Identify which cell holds the provided text, then report its [X, Y] central coordinate. 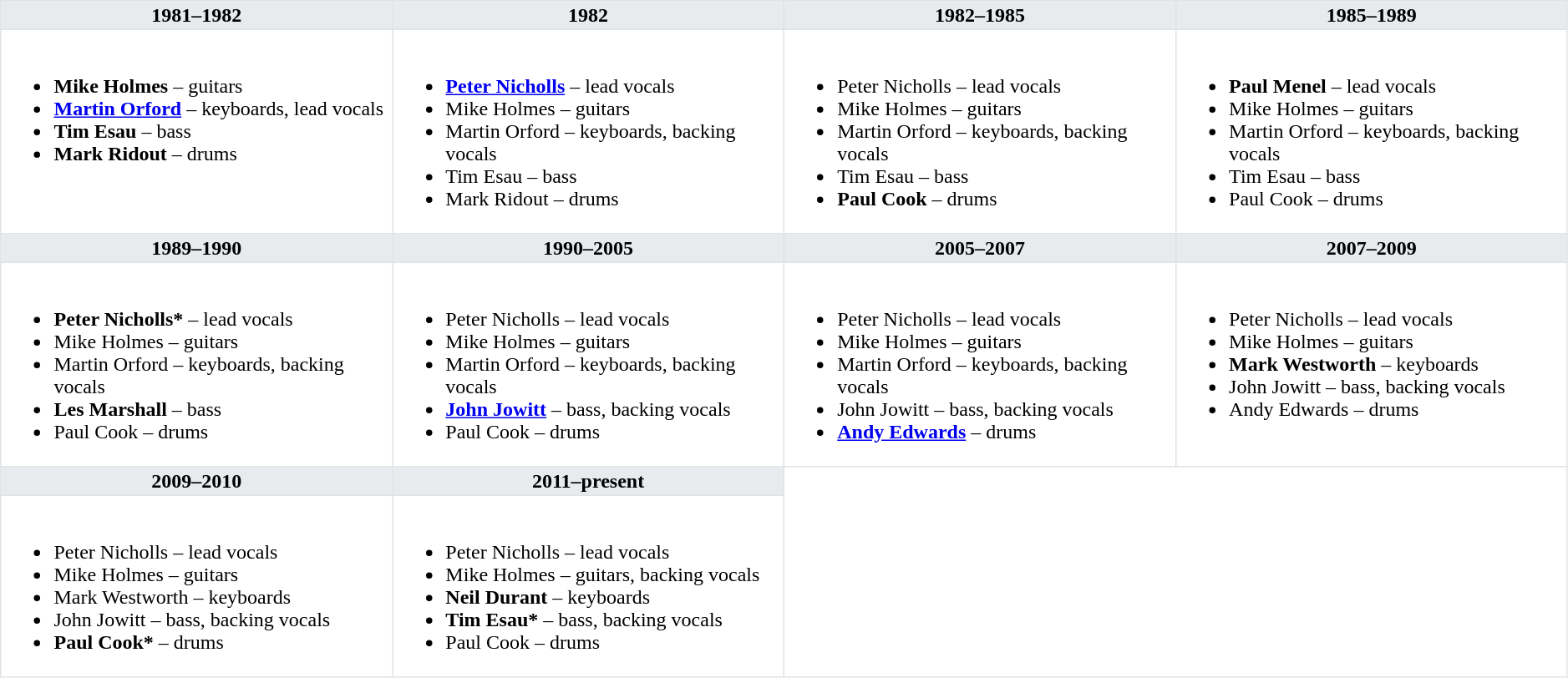
Paul Menel – lead vocalsMike Holmes – guitarsMartin Orford – keyboards, backing vocalsTim Esau – bassPaul Cook – drums [1372, 131]
Peter Nicholls – lead vocalsMike Holmes – guitarsMark Westworth – keyboardsJohn Jowitt – bass, backing vocalsAndy Edwards – drums [1372, 364]
Peter Nicholls – lead vocalsMike Holmes – guitarsMark Westworth – keyboardsJohn Jowitt – bass, backing vocalsPaul Cook* – drums [197, 586]
Peter Nicholls – lead vocalsMike Holmes – guitarsMartin Orford – keyboards, backing vocalsJohn Jowitt – bass, backing vocalsAndy Edwards – drums [979, 364]
2011–present [588, 481]
2007–2009 [1372, 248]
1990–2005 [588, 248]
1981–1982 [197, 15]
1982–1985 [979, 15]
Peter Nicholls – lead vocalsMike Holmes – guitars, backing vocalsNeil Durant – keyboardsTim Esau* – bass, backing vocalsPaul Cook – drums [588, 586]
Peter Nicholls – lead vocalsMike Holmes – guitarsMartin Orford – keyboards, backing vocalsTim Esau – bassMark Ridout – drums [588, 131]
1982 [588, 15]
2009–2010 [197, 481]
Peter Nicholls – lead vocalsMike Holmes – guitarsMartin Orford – keyboards, backing vocalsTim Esau – bassPaul Cook – drums [979, 131]
Peter Nicholls – lead vocalsMike Holmes – guitarsMartin Orford – keyboards, backing vocalsJohn Jowitt – bass, backing vocalsPaul Cook – drums [588, 364]
1985–1989 [1372, 15]
2005–2007 [979, 248]
Mike Holmes – guitarsMartin Orford – keyboards, lead vocalsTim Esau – bassMark Ridout – drums [197, 131]
1989–1990 [197, 248]
Peter Nicholls* – lead vocalsMike Holmes – guitarsMartin Orford – keyboards, backing vocalsLes Marshall – bassPaul Cook – drums [197, 364]
